Search for the cell housing the specified text and yield its (X, Y) center coordinate. 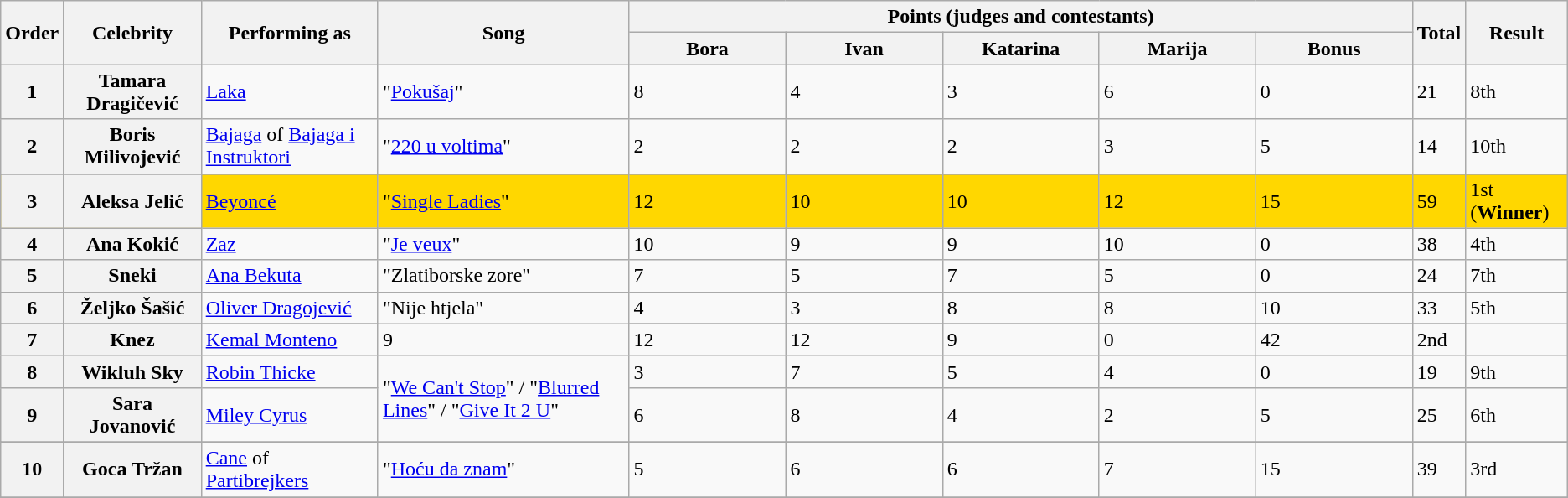
Oliver Dragojević (290, 308)
"Pokušaj" (503, 92)
1 (32, 92)
38 (1439, 244)
Wikluh Sky (132, 371)
24 (1439, 276)
Tamara Dragičević (132, 92)
21 (1439, 92)
42 (1333, 340)
Song (503, 33)
8th (1517, 92)
Laka (290, 92)
"Je veux" (503, 244)
Marija (1178, 49)
"Hoću da znam" (503, 469)
Points (judges and contestants) (1020, 17)
Bora (707, 49)
5th (1517, 308)
Boris Milivojević (132, 146)
"Single Ladies" (503, 201)
33 (1439, 308)
6th (1517, 414)
Total (1439, 33)
Performing as (290, 33)
"Zlatiborske zore" (503, 276)
Knez (132, 340)
7th (1517, 276)
39 (1439, 469)
Aleksa Jelić (132, 201)
Zaz (290, 244)
25 (1439, 414)
"220 u voltima" (503, 146)
"We Can't Stop" / "Blurred Lines" / "Give It 2 U" (503, 399)
Order (32, 33)
Goca Tržan (132, 469)
3rd (1517, 469)
Željko Šašić (132, 308)
Beyoncé (290, 201)
Katarina (1020, 49)
19 (1439, 371)
1st (Winner) (1517, 201)
Bonus (1333, 49)
10th (1517, 146)
9th (1517, 371)
Bajaga of Bajaga i Instruktori (290, 146)
Sara Jovanović (132, 414)
Ana Bekuta (290, 276)
Sneki (132, 276)
59 (1439, 201)
Robin Thicke (290, 371)
"Nije htjela" (503, 308)
Celebrity (132, 33)
Result (1517, 33)
Miley Cyrus (290, 414)
Kemal Monteno (290, 340)
Ivan (864, 49)
2nd (1439, 340)
Cane of Partibrejkers (290, 469)
14 (1439, 146)
4th (1517, 244)
Ana Kokić (132, 244)
